Search for the cell housing the specified text and yield its (x, y) center coordinate. 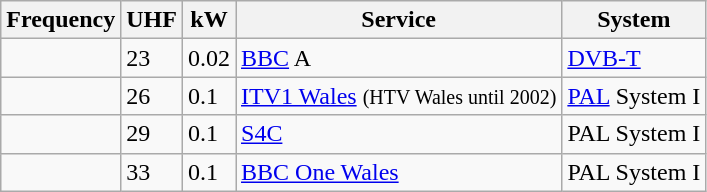
Service (399, 20)
26 (152, 96)
UHF (152, 20)
DVB-T (634, 58)
0.02 (208, 58)
23 (152, 58)
33 (152, 172)
29 (152, 134)
Frequency (61, 20)
BBC A (399, 58)
S4C (399, 134)
kW (208, 20)
BBC One Wales (399, 172)
ITV1 Wales (HTV Wales until 2002) (399, 96)
System (634, 20)
